Find where the given text appears and provide that cell's center as [X, Y] coordinate. 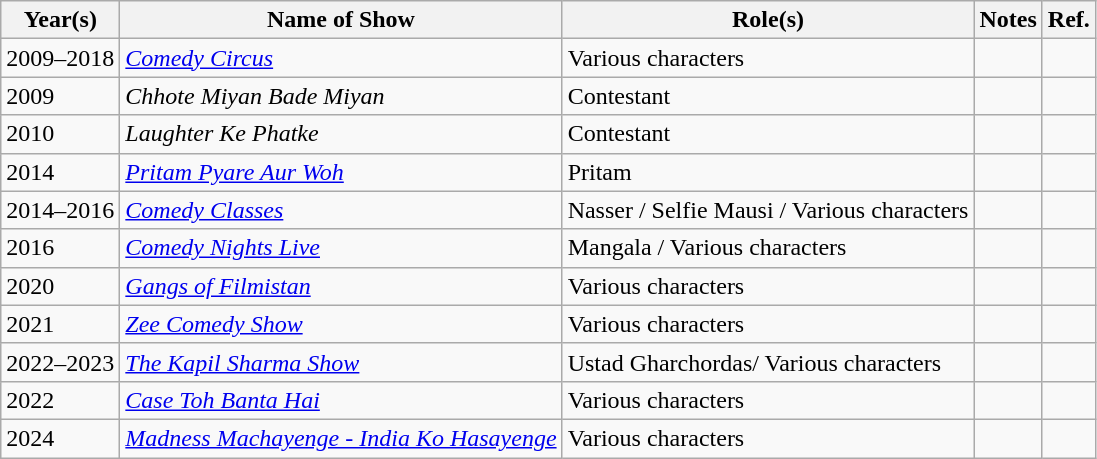
2009 [60, 96]
Pritam [768, 172]
Role(s) [768, 20]
Nasser / Selfie Mausi / Various characters [768, 210]
Pritam Pyare Aur Woh [341, 172]
2021 [60, 324]
Year(s) [60, 20]
2024 [60, 438]
Gangs of Filmistan [341, 286]
Ref. [1068, 20]
Comedy Nights Live [341, 248]
2009–2018 [60, 58]
Mangala / Various characters [768, 248]
The Kapil Sharma Show [341, 362]
2022–2023 [60, 362]
Notes [1008, 20]
2016 [60, 248]
Chhote Miyan Bade Miyan [341, 96]
Ustad Gharchordas/ Various characters [768, 362]
Comedy Circus [341, 58]
Name of Show [341, 20]
Comedy Classes [341, 210]
Zee Comedy Show [341, 324]
Madness Machayenge - India Ko Hasayenge [341, 438]
2020 [60, 286]
2022 [60, 400]
2014 [60, 172]
Case Toh Banta Hai [341, 400]
2010 [60, 134]
2014–2016 [60, 210]
Laughter Ke Phatke [341, 134]
